Search for the cell housing the specified text and yield its (x, y) center coordinate. 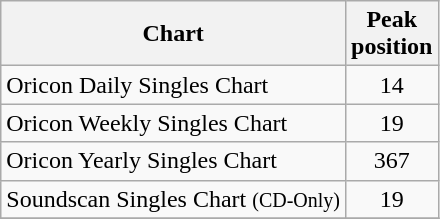
367 (392, 161)
Oricon Weekly Singles Chart (174, 123)
Oricon Daily Singles Chart (174, 85)
14 (392, 85)
Oricon Yearly Singles Chart (174, 161)
Soundscan Singles Chart (CD-Only) (174, 199)
Chart (174, 34)
Peak position (392, 34)
